Locate the cell with the specified text and output its (x, y) center coordinate. 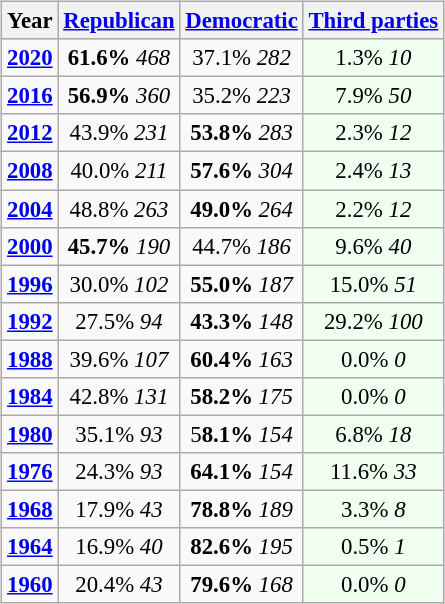
Year (30, 21)
11.6% 33 (373, 472)
1992 (30, 321)
37.1% 282 (242, 58)
55.0% 187 (242, 284)
1964 (30, 547)
2.2% 12 (373, 209)
61.6% 468 (119, 58)
Republican (119, 21)
43.3% 148 (242, 321)
9.6% 40 (373, 246)
35.1% 93 (119, 434)
1976 (30, 472)
1988 (30, 359)
2.3% 12 (373, 133)
1960 (30, 584)
30.0% 102 (119, 284)
Third parties (373, 21)
56.9% 360 (119, 96)
42.8% 131 (119, 396)
20.4% 43 (119, 584)
40.0% 211 (119, 171)
1980 (30, 434)
45.7% 190 (119, 246)
1.3% 10 (373, 58)
7.9% 50 (373, 96)
0.5% 1 (373, 547)
15.0% 51 (373, 284)
17.9% 43 (119, 509)
44.7% 186 (242, 246)
6.8% 18 (373, 434)
58.2% 175 (242, 396)
79.6% 168 (242, 584)
82.6% 195 (242, 547)
1984 (30, 396)
Democratic (242, 21)
2016 (30, 96)
60.4% 163 (242, 359)
29.2% 100 (373, 321)
3.3% 8 (373, 509)
39.6% 107 (119, 359)
35.2% 223 (242, 96)
53.8% 283 (242, 133)
1996 (30, 284)
1968 (30, 509)
2008 (30, 171)
49.0% 264 (242, 209)
78.8% 189 (242, 509)
2000 (30, 246)
2012 (30, 133)
27.5% 94 (119, 321)
43.9% 231 (119, 133)
64.1% 154 (242, 472)
2.4% 13 (373, 171)
58.1% 154 (242, 434)
57.6% 304 (242, 171)
24.3% 93 (119, 472)
48.8% 263 (119, 209)
16.9% 40 (119, 547)
2020 (30, 58)
2004 (30, 209)
